From the cell containing the given text, extract its center point as [x, y] coordinate. 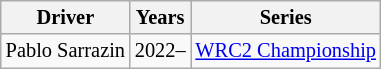
Years [160, 17]
Series [286, 17]
WRC2 Championship [286, 51]
2022– [160, 51]
Pablo Sarrazin [66, 51]
Driver [66, 17]
